Return (X, Y) of the center of cell containing provided text 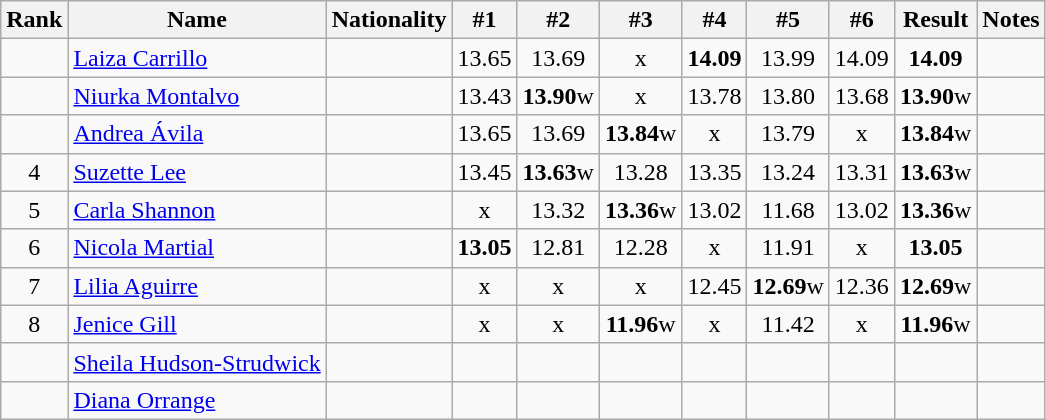
13.80 (788, 96)
13.78 (714, 96)
#5 (788, 20)
Rank (34, 20)
Nationality (389, 20)
13.24 (788, 172)
#1 (484, 20)
5 (34, 210)
13.99 (788, 58)
13.45 (484, 172)
11.91 (788, 248)
Jenice Gill (197, 324)
12.28 (640, 248)
13.68 (862, 96)
Name (197, 20)
13.32 (558, 210)
6 (34, 248)
12.36 (862, 286)
Suzette Lee (197, 172)
7 (34, 286)
12.45 (714, 286)
13.31 (862, 172)
8 (34, 324)
Carla Shannon (197, 210)
Result (935, 20)
#3 (640, 20)
4 (34, 172)
13.35 (714, 172)
12.81 (558, 248)
13.28 (640, 172)
11.68 (788, 210)
Lilia Aguirre (197, 286)
#2 (558, 20)
13.43 (484, 96)
Nicola Martial (197, 248)
#6 (862, 20)
Andrea Ávila (197, 134)
11.42 (788, 324)
Notes (1011, 20)
Diana Orrange (197, 400)
Niurka Montalvo (197, 96)
#4 (714, 20)
Sheila Hudson-Strudwick (197, 362)
13.79 (788, 134)
Laiza Carrillo (197, 58)
